Find where the given text appears and provide that cell's center as (x, y) coordinate. 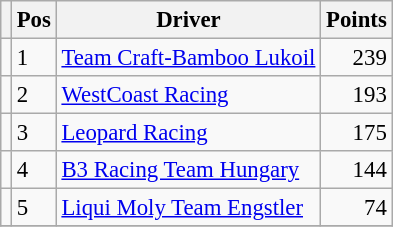
Pos (34, 20)
5 (34, 208)
Team Craft-Bamboo Lukoil (188, 58)
74 (356, 208)
4 (34, 170)
B3 Racing Team Hungary (188, 170)
3 (34, 133)
193 (356, 95)
Points (356, 20)
Leopard Racing (188, 133)
1 (34, 58)
175 (356, 133)
WestCoast Racing (188, 95)
2 (34, 95)
Liqui Moly Team Engstler (188, 208)
144 (356, 170)
Driver (188, 20)
239 (356, 58)
